Capture the cell that displays the provided text and extract its (X, Y) central coordinate. 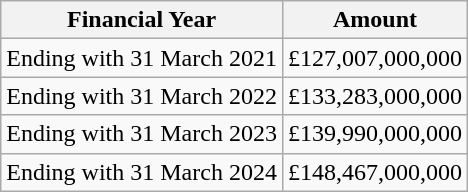
Ending with 31 March 2022 (142, 96)
£127,007,000,000 (374, 58)
Financial Year (142, 20)
£148,467,000,000 (374, 172)
Amount (374, 20)
Ending with 31 March 2023 (142, 134)
£133,283,000,000 (374, 96)
Ending with 31 March 2024 (142, 172)
£139,990,000,000 (374, 134)
Ending with 31 March 2021 (142, 58)
